From the cell containing the given text, extract its center point as (X, Y) coordinate. 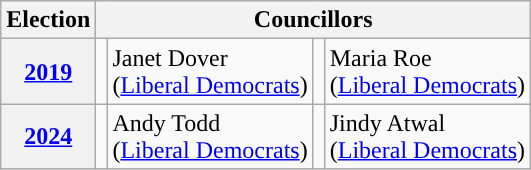
Maria Roe(Liberal Democrats) (427, 72)
Election (48, 20)
Andy Todd(Liberal Democrats) (210, 136)
Janet Dover(Liberal Democrats) (210, 72)
2019 (48, 72)
2024 (48, 136)
Councillors (314, 20)
Jindy Atwal(Liberal Democrats) (427, 136)
